Extract the (x, y) coordinate from the center of the cell holding the provided text.  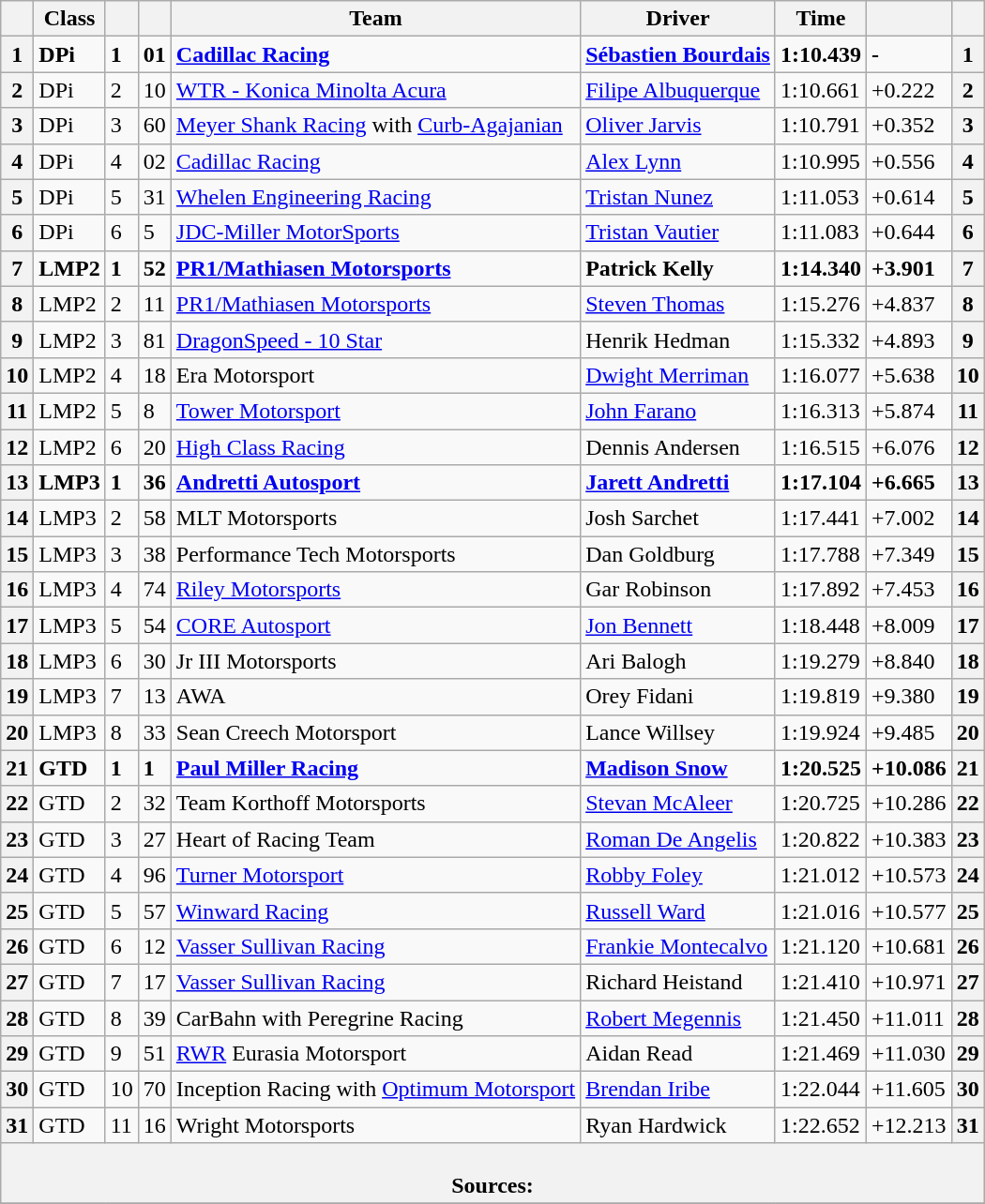
Sébastien Bourdais (678, 54)
+0.222 (910, 90)
John Farano (678, 411)
Winward Racing (375, 911)
1:20.822 (820, 839)
81 (154, 339)
Alex Lynn (678, 161)
52 (154, 268)
Jon Bennett (678, 625)
Brendan Iribe (678, 1090)
51 (154, 1054)
Ryan Hardwick (678, 1125)
+5.874 (910, 411)
Meyer Shank Racing with Curb-Agajanian (375, 126)
1:19.279 (820, 661)
1:16.515 (820, 447)
JDC-Miller MotorSports (375, 233)
Turner Motorsport (375, 875)
Paul Miller Racing (375, 768)
Team Korthoff Motorsports (375, 804)
Filipe Albuquerque (678, 90)
Russell Ward (678, 911)
38 (154, 554)
39 (154, 1017)
Tower Motorsport (375, 411)
Team (375, 19)
+10.086 (910, 768)
+10.681 (910, 946)
+4.837 (910, 304)
1:16.313 (820, 411)
+0.614 (910, 197)
+10.971 (910, 982)
1:17.788 (820, 554)
1:10.791 (820, 126)
Tristan Vautier (678, 233)
Roman De Angelis (678, 839)
+0.352 (910, 126)
Richard Heistand (678, 982)
1:22.652 (820, 1125)
WTR - Konica Minolta Acura (375, 90)
1:16.077 (820, 375)
+7.349 (910, 554)
1:20.725 (820, 804)
+11.011 (910, 1017)
Jarett Andretti (678, 483)
1:21.012 (820, 875)
1:21.120 (820, 946)
Gar Robinson (678, 590)
96 (154, 875)
Sources: (493, 1174)
+0.644 (910, 233)
+8.009 (910, 625)
Time (820, 19)
1:14.340 (820, 268)
+7.002 (910, 519)
1:11.083 (820, 233)
High Class Racing (375, 447)
Henrik Hedman (678, 339)
Madison Snow (678, 768)
1:19.924 (820, 732)
Era Motorsport (375, 375)
1:22.044 (820, 1090)
+10.383 (910, 839)
Steven Thomas (678, 304)
70 (154, 1090)
Josh Sarchet (678, 519)
DragonSpeed - 10 Star (375, 339)
1:10.439 (820, 54)
Performance Tech Motorsports (375, 554)
1:19.819 (820, 697)
+6.665 (910, 483)
Aidan Read (678, 1054)
1:21.469 (820, 1054)
Dwight Merriman (678, 375)
+11.605 (910, 1090)
Oliver Jarvis (678, 126)
Ari Balogh (678, 661)
+10.286 (910, 804)
Frankie Montecalvo (678, 946)
1:15.276 (820, 304)
Dan Goldburg (678, 554)
1:10.995 (820, 161)
1:17.104 (820, 483)
+7.453 (910, 590)
Inception Racing with Optimum Motorsport (375, 1090)
Stevan McAleer (678, 804)
Patrick Kelly (678, 268)
- (910, 54)
1:17.441 (820, 519)
1:21.016 (820, 911)
57 (154, 911)
Dennis Andersen (678, 447)
CarBahn with Peregrine Racing (375, 1017)
60 (154, 126)
32 (154, 804)
Orey Fidani (678, 697)
1:15.332 (820, 339)
33 (154, 732)
+9.485 (910, 732)
Driver (678, 19)
58 (154, 519)
+8.840 (910, 661)
+10.573 (910, 875)
01 (154, 54)
Tristan Nunez (678, 197)
74 (154, 590)
+3.901 (910, 268)
1:18.448 (820, 625)
Lance Willsey (678, 732)
+10.577 (910, 911)
AWA (375, 697)
+6.076 (910, 447)
+11.030 (910, 1054)
MLT Motorsports (375, 519)
Heart of Racing Team (375, 839)
Riley Motorsports (375, 590)
1:21.410 (820, 982)
1:20.525 (820, 768)
1:21.450 (820, 1017)
Jr III Motorsports (375, 661)
Robby Foley (678, 875)
Robert Megennis (678, 1017)
Wright Motorsports (375, 1125)
+5.638 (910, 375)
Andretti Autosport (375, 483)
RWR Eurasia Motorsport (375, 1054)
1:11.053 (820, 197)
1:10.661 (820, 90)
+0.556 (910, 161)
1:17.892 (820, 590)
02 (154, 161)
54 (154, 625)
CORE Autosport (375, 625)
+12.213 (910, 1125)
+9.380 (910, 697)
+4.893 (910, 339)
Whelen Engineering Racing (375, 197)
Class (69, 19)
36 (154, 483)
Sean Creech Motorsport (375, 732)
